Output the [X, Y] coordinate of the center of the cell containing the given text.  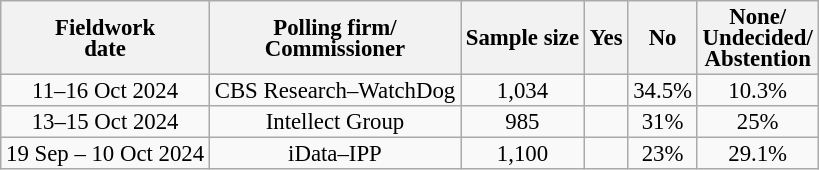
13–15 Oct 2024 [106, 122]
29.1% [758, 154]
1,100 [522, 154]
Intellect Group [334, 122]
23% [662, 154]
None/Undecided/Abstention [758, 38]
Fieldworkdate [106, 38]
34.5% [662, 91]
19 Sep – 10 Oct 2024 [106, 154]
No [662, 38]
Sample size [522, 38]
Polling firm/Commissioner [334, 38]
1,034 [522, 91]
31% [662, 122]
Yes [606, 38]
985 [522, 122]
11–16 Oct 2024 [106, 91]
10.3% [758, 91]
CBS Research–WatchDog [334, 91]
25% [758, 122]
iData–IPP [334, 154]
